From the cell containing the given text, extract its center point as [X, Y] coordinate. 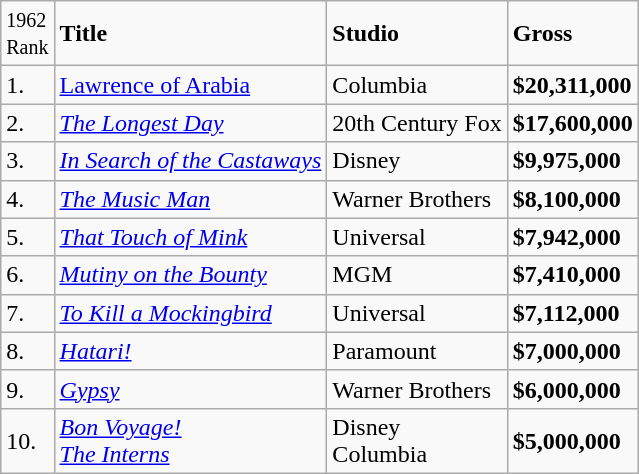
Disney [417, 161]
Title [190, 34]
7. [28, 313]
$17,600,000 [572, 123]
2. [28, 123]
$5,000,000 [572, 440]
Lawrence of Arabia [190, 85]
Gross [572, 34]
Mutiny on the Bounty [190, 275]
Columbia [417, 85]
The Music Man [190, 199]
$8,100,000 [572, 199]
$7,410,000 [572, 275]
Bon Voyage!The Interns [190, 440]
To Kill a Mockingbird [190, 313]
5. [28, 237]
9. [28, 389]
MGM [417, 275]
$7,000,000 [572, 351]
Gypsy [190, 389]
$9,975,000 [572, 161]
Hatari! [190, 351]
$20,311,000 [572, 85]
Studio [417, 34]
$7,112,000 [572, 313]
That Touch of Mink [190, 237]
In Search of the Castaways [190, 161]
$7,942,000 [572, 237]
The Longest Day [190, 123]
6. [28, 275]
3. [28, 161]
1962Rank [28, 34]
DisneyColumbia [417, 440]
8. [28, 351]
10. [28, 440]
4. [28, 199]
$6,000,000 [572, 389]
1. [28, 85]
Paramount [417, 351]
20th Century Fox [417, 123]
